Output the (X, Y) coordinate of the center of the cell containing the given text.  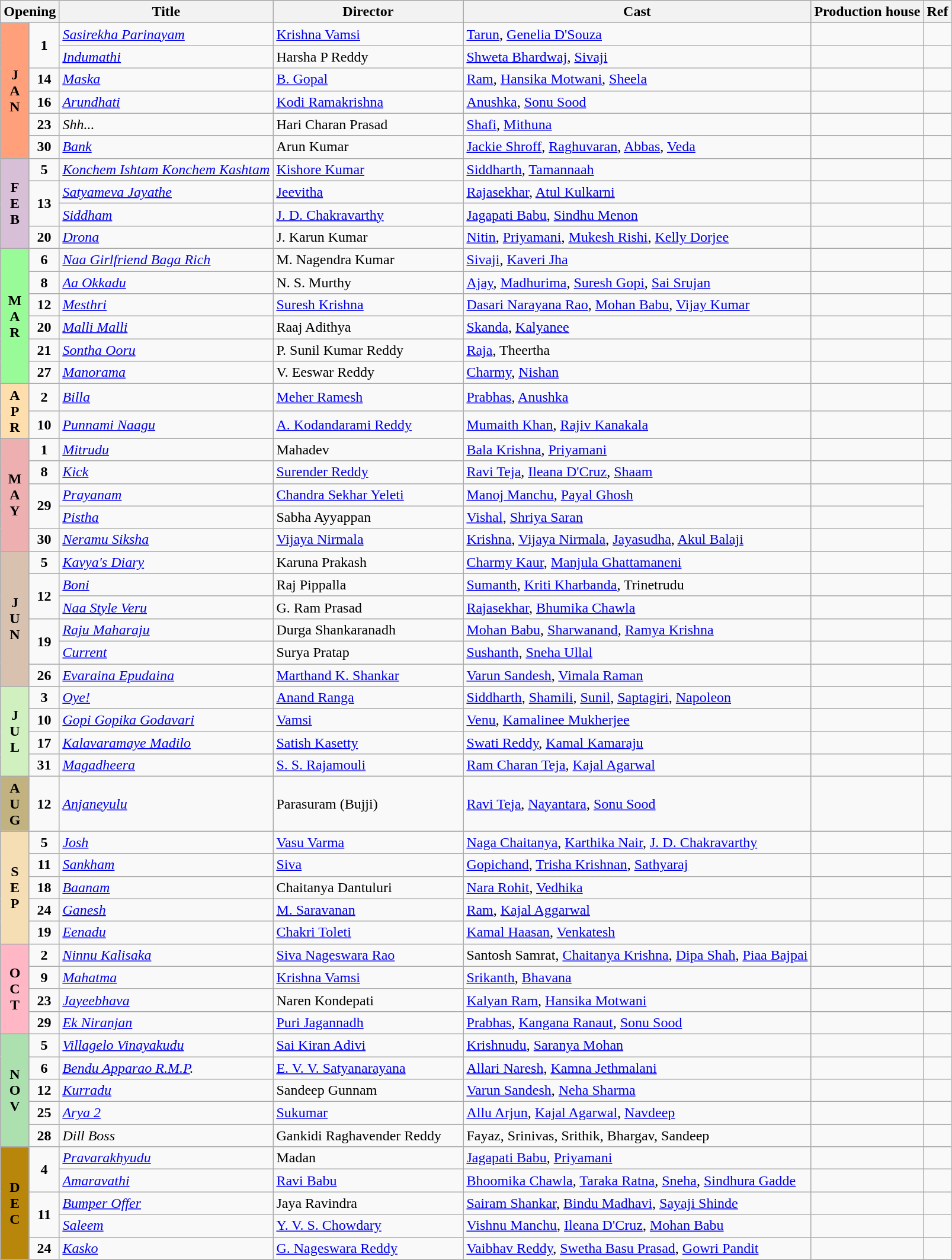
Suresh Krishna (368, 305)
Director (368, 12)
9 (44, 977)
Boni (166, 585)
Rajasekhar, Atul Kulkarni (637, 192)
Vasu Varma (368, 842)
Mesthri (166, 305)
Raju Maharaju (166, 630)
MAY (15, 495)
Vijaya Nirmala (368, 540)
Santosh Samrat, Chaitanya Krishna, Dipa Shah, Piaa Bajpai (637, 955)
N. S. Murthy (368, 283)
Ravi Teja, Nayantara, Sonu Sood (637, 804)
Manorama (166, 373)
17 (44, 743)
Ref (937, 12)
Sumanth, Kriti Kharbanda, Trinetrudu (637, 585)
Kurradu (166, 1091)
B. Gopal (368, 79)
JAN (15, 91)
Kavya's Diary (166, 562)
Sasirekha Parinayam (166, 34)
Naa Girlfriend Baga Rich (166, 259)
Puri Jagannadh (368, 1022)
Ram Charan Teja, Kajal Agarwal (637, 765)
13 (44, 203)
Neramu Siksha (166, 540)
Jagapati Babu, Priyamani (637, 1158)
Konchem Ishtam Konchem Kashtam (166, 169)
Bank (166, 147)
Sivaji, Kaveri Jha (637, 259)
21 (44, 350)
Manoj Manchu, Payal Ghosh (637, 495)
Baanam (166, 887)
Kick (166, 472)
Raj Pippalla (368, 585)
J. Karun Kumar (368, 237)
Jagapati Babu, Sindhu Menon (637, 214)
Cast (637, 12)
Maska (166, 79)
Naren Kondepati (368, 1000)
Vishnu Manchu, Ileana D'Cruz, Mohan Babu (637, 1226)
Pravarakhyudu (166, 1158)
Jackie Shroff, Raghuvaran, Abbas, Veda (637, 147)
16 (44, 102)
14 (44, 79)
Punnami Naagu (166, 425)
26 (44, 675)
Jaya Ravindra (368, 1203)
Durga Shankaranadh (368, 630)
J. D. Chakravarthy (368, 214)
Jeevitha (368, 192)
Siva Nageswara Rao (368, 955)
Gopi Gopika Godavari (166, 720)
Sabha Ayyappan (368, 517)
Ravi Teja, Ileana D'Cruz, Shaam (637, 472)
Ravi Babu (368, 1181)
DEC (15, 1203)
Kishore Kumar (368, 169)
Indumathi (166, 57)
Billa (166, 397)
Venu, Kamalinee Mukherjee (637, 720)
Arundhati (166, 102)
Production house (867, 12)
Karuna Prakash (368, 562)
Chakri Toleti (368, 932)
Anjaneyulu (166, 804)
Madan (368, 1158)
Vamsi (368, 720)
Varun Sandesh, Neha Sharma (637, 1091)
Ram, Hansika Motwani, Sheela (637, 79)
Hari Charan Prasad (368, 124)
Ninnu Kalisaka (166, 955)
Dill Boss (166, 1136)
AUG (15, 804)
4 (44, 1169)
Surender Reddy (368, 472)
E. V. V. Satyanarayana (368, 1068)
Varun Sandesh, Vimala Raman (637, 675)
S. S. Rajamouli (368, 765)
Ram, Kajal Aggarwal (637, 910)
Y. V. S. Chowdary (368, 1226)
Meher Ramesh (368, 397)
Drona (166, 237)
Prabhas, Kangana Ranaut, Sonu Sood (637, 1022)
P. Sunil Kumar Reddy (368, 350)
Kamal Haasan, Venkatesh (637, 932)
Shafi, Mithuna (637, 124)
Eenadu (166, 932)
Sankham (166, 865)
Mahatma (166, 977)
Aa Okkadu (166, 283)
Charmy, Nishan (637, 373)
APR (15, 411)
Gopichand, Trisha Krishnan, Sathyaraj (637, 865)
Siddham (166, 214)
Vaibhav Reddy, Swetha Basu Prasad, Gowri Pandit (637, 1248)
Villagelo Vinayakudu (166, 1045)
Magadheera (166, 765)
Nara Rohit, Vedhika (637, 887)
Raja, Theertha (637, 350)
Saleem (166, 1226)
Title (166, 12)
Naga Chaitanya, Karthika Nair, J. D. Chakravarthy (637, 842)
Siddharth, Tamannaah (637, 169)
Parasuram (Bujji) (368, 804)
31 (44, 765)
Dasari Narayana Rao, Mohan Babu, Vijay Kumar (637, 305)
18 (44, 887)
Rajasekhar, Bhumika Chawla (637, 607)
Josh (166, 842)
Kasko (166, 1248)
28 (44, 1136)
FEB (15, 203)
Tarun, Genelia D'Souza (637, 34)
Mahadev (368, 450)
Satyameva Jayathe (166, 192)
Sukumar (368, 1113)
Krishnudu, Saranya Mohan (637, 1045)
SEP (15, 887)
Malli Malli (166, 328)
Sushanth, Sneha Ullal (637, 652)
Raaj Adithya (368, 328)
Kalyan Ram, Hansika Motwani (637, 1000)
MAR (15, 316)
M. Saravanan (368, 910)
Srikanth, Bhavana (637, 977)
A. Kodandarami Reddy (368, 425)
JUN (15, 618)
Arya 2 (166, 1113)
M. Nagendra Kumar (368, 259)
Sontha Ooru (166, 350)
Kalavaramaye Madilo (166, 743)
Ganesh (166, 910)
Anand Ranga (368, 698)
Shweta Bhardwaj, Sivaji (637, 57)
Prabhas, Anushka (637, 397)
Anushka, Sonu Sood (637, 102)
Pistha (166, 517)
Harsha P Reddy (368, 57)
Ajay, Madhurima, Suresh Gopi, Sai Srujan (637, 283)
Jayeebhava (166, 1000)
Amaravathi (166, 1181)
Allari Naresh, Kamna Jethmalani (637, 1068)
Satish Kasetty (368, 743)
Oye! (166, 698)
Gankidi Raghavender Reddy (368, 1136)
Bala Krishna, Priyamani (637, 450)
Swati Reddy, Kamal Kamaraju (637, 743)
Siva (368, 865)
Sai Kiran Adivi (368, 1045)
Vishal, Shriya Saran (637, 517)
Allu Arjun, Kajal Agarwal, Navdeep (637, 1113)
Mitrudu (166, 450)
Ek Niranjan (166, 1022)
Bendu Apparao R.M.P. (166, 1068)
Evaraina Epudaina (166, 675)
Skanda, Kalyanee (637, 328)
V. Eeswar Reddy (368, 373)
Mumaith Khan, Rajiv Kanakala (637, 425)
Opening (30, 12)
Marthand K. Shankar (368, 675)
Charmy Kaur, Manjula Ghattamaneni (637, 562)
Sairam Shankar, Bindu Madhavi, Sayaji Shinde (637, 1203)
Sandeep Gunnam (368, 1091)
3 (44, 698)
NOV (15, 1090)
Surya Pratap (368, 652)
Naa Style Veru (166, 607)
Bhoomika Chawla, Taraka Ratna, Sneha, Sindhura Gadde (637, 1181)
Arun Kumar (368, 147)
Current (166, 652)
Kodi Ramakrishna (368, 102)
Mohan Babu, Sharwanand, Ramya Krishna (637, 630)
Krishna, Vijaya Nirmala, Jayasudha, Akul Balaji (637, 540)
Fayaz, Srinivas, Srithik, Bhargav, Sandeep (637, 1136)
Siddharth, Shamili, Sunil, Saptagiri, Napoleon (637, 698)
G. Ram Prasad (368, 607)
Prayanam (166, 495)
Chandra Sekhar Yeleti (368, 495)
25 (44, 1113)
Chaitanya Dantuluri (368, 887)
Shh... (166, 124)
G. Nageswara Reddy (368, 1248)
JUL (15, 732)
Nitin, Priyamani, Mukesh Rishi, Kelly Dorjee (637, 237)
OCT (15, 989)
Bumper Offer (166, 1203)
27 (44, 373)
